For the text-containing cell, return its midpoint in [X, Y] coordinate format. 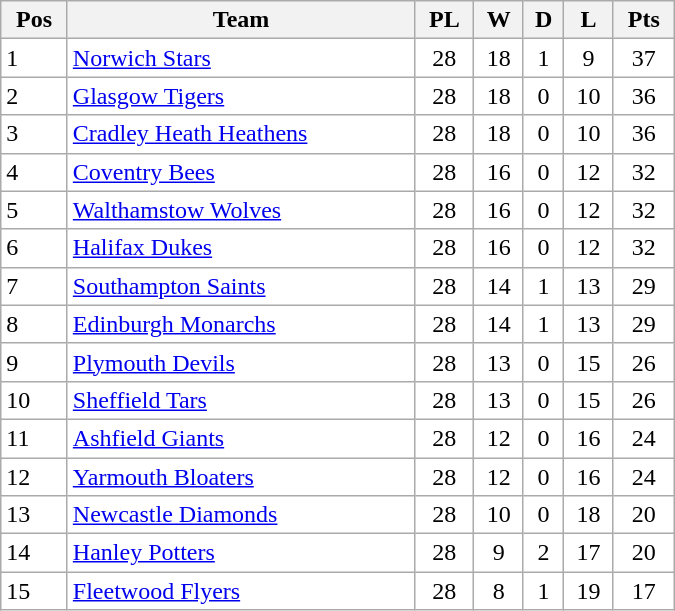
6 [34, 248]
Ashfield Giants [241, 438]
Southampton Saints [241, 286]
Walthamstow Wolves [241, 210]
Team [241, 20]
37 [644, 58]
PL [444, 20]
7 [34, 286]
Norwich Stars [241, 58]
5 [34, 210]
Cradley Heath Heathens [241, 134]
19 [589, 591]
Glasgow Tigers [241, 96]
Sheffield Tars [241, 400]
L [589, 20]
Yarmouth Bloaters [241, 477]
3 [34, 134]
Halifax Dukes [241, 248]
W [499, 20]
Newcastle Diamonds [241, 515]
Pts [644, 20]
Hanley Potters [241, 553]
D [543, 20]
11 [34, 438]
Plymouth Devils [241, 362]
Pos [34, 20]
4 [34, 172]
Edinburgh Monarchs [241, 324]
Fleetwood Flyers [241, 591]
Coventry Bees [241, 172]
